Capture the cell that displays the provided text and extract its [X, Y] central coordinate. 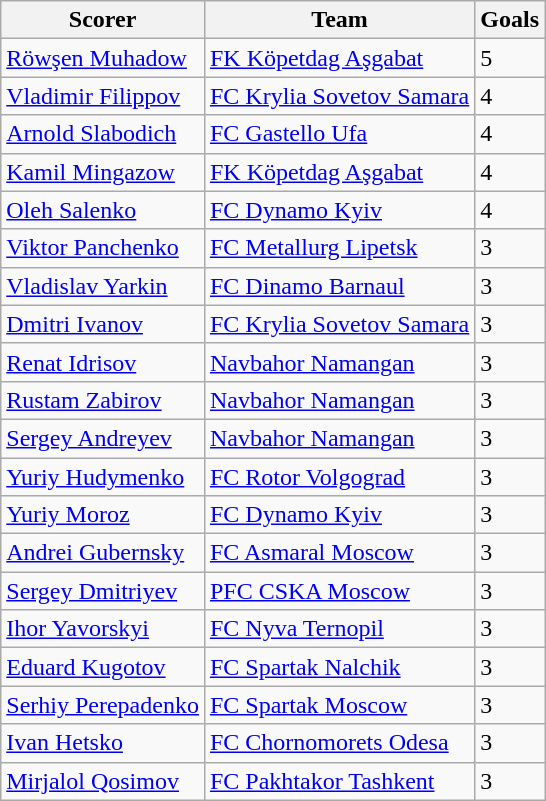
Yuriy Hudymenko [103, 477]
Sergey Dmitriyev [103, 591]
Vladimir Filippov [103, 96]
Arnold Slabodich [103, 134]
Eduard Kugotov [103, 667]
FC Rotor Volgograd [339, 477]
Yuriy Moroz [103, 515]
Ivan Hetsko [103, 743]
Kamil Mingazow [103, 172]
FC Pakhtakor Tashkent [339, 781]
Renat Idrisov [103, 362]
FC Dinamo Barnaul [339, 286]
FC Asmaral Moscow [339, 553]
Viktor Panchenko [103, 248]
FC Spartak Moscow [339, 705]
Team [339, 20]
FC Gastello Ufa [339, 134]
Röwşen Muhadow [103, 58]
Sergey Andreyev [103, 438]
FC Spartak Nalchik [339, 667]
Andrei Gubernsky [103, 553]
Vladislav Yarkin [103, 286]
Ihor Yavorskyi [103, 629]
Mirjalol Qosimov [103, 781]
FC Chornomorets Odesa [339, 743]
Dmitri Ivanov [103, 324]
PFC CSKA Moscow [339, 591]
5 [510, 58]
Scorer [103, 20]
FC Nyva Ternopil [339, 629]
Goals [510, 20]
FC Metallurg Lipetsk [339, 248]
Oleh Salenko [103, 210]
Serhiy Perepadenko [103, 705]
Rustam Zabirov [103, 400]
